Capture the cell that displays the provided text and extract its (X, Y) central coordinate. 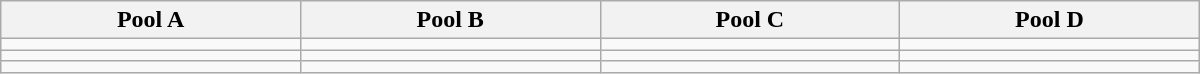
Pool B (450, 20)
Pool A (151, 20)
Pool D (1050, 20)
Pool C (750, 20)
